Pinpoint the cell where the given text exists, returning its [x, y] midpoint coordinate. 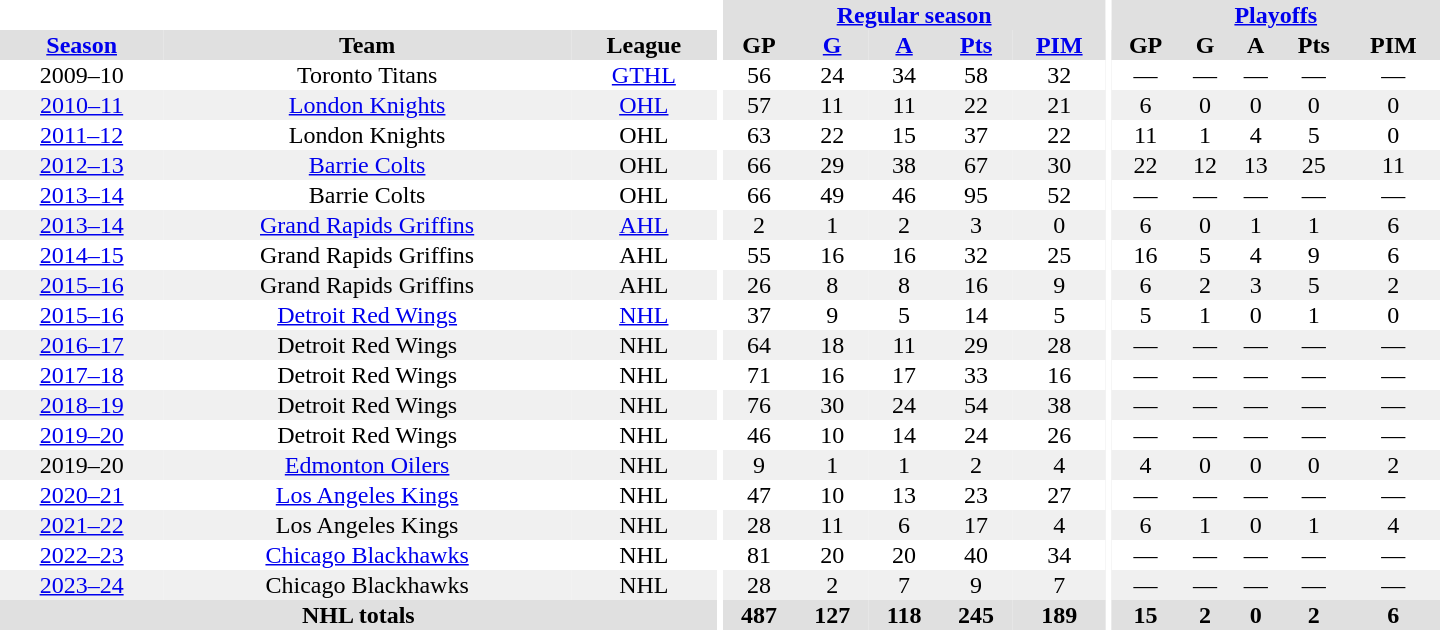
2020–21 [82, 495]
2014–15 [82, 255]
64 [758, 345]
21 [1060, 105]
2009–10 [82, 75]
Toronto Titans [367, 75]
487 [758, 615]
56 [758, 75]
2012–13 [82, 165]
2016–17 [82, 345]
12 [1206, 165]
49 [832, 195]
2017–18 [82, 375]
GTHL [644, 75]
2022–23 [82, 555]
63 [758, 135]
71 [758, 375]
2018–19 [82, 405]
245 [976, 615]
40 [976, 555]
27 [1060, 495]
NHL totals [358, 615]
57 [758, 105]
2011–12 [82, 135]
95 [976, 195]
127 [832, 615]
81 [758, 555]
76 [758, 405]
Team [367, 45]
18 [832, 345]
67 [976, 165]
33 [976, 375]
2021–22 [82, 525]
189 [1060, 615]
54 [976, 405]
47 [758, 495]
Playoffs [1276, 15]
League [644, 45]
2010–11 [82, 105]
118 [904, 615]
55 [758, 255]
2023–24 [82, 585]
Season [82, 45]
Edmonton Oilers [367, 465]
Regular season [914, 15]
52 [1060, 195]
58 [976, 75]
23 [976, 495]
